Return [X, Y] of the center of cell containing provided text 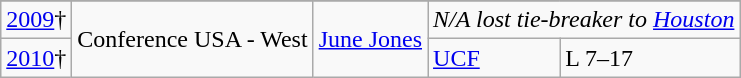
June Jones [370, 39]
Conference USA - West [192, 39]
L 7–17 [650, 58]
2010† [36, 58]
N/A lost tie-breaker to Houston [584, 20]
2009† [36, 20]
UCF [494, 58]
